From the cell containing the given text, extract its center point as (x, y) coordinate. 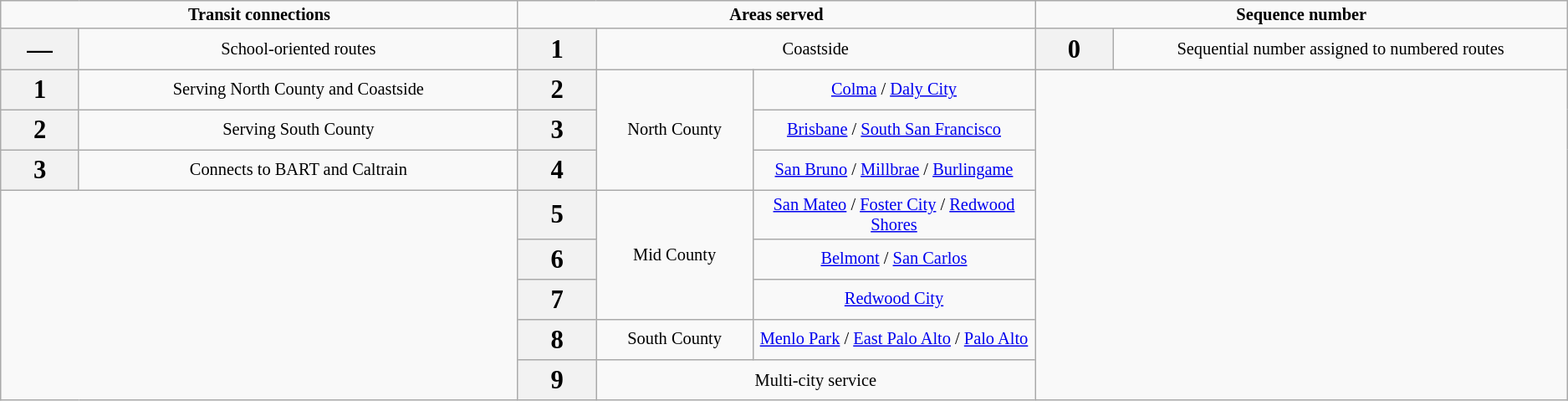
Sequential number assigned to numbered routes (1341, 49)
— (40, 49)
Multi-city service (816, 379)
School-oriented routes (298, 49)
Sequence number (1301, 14)
5 (557, 214)
South County (674, 339)
Colma / Daly City (893, 89)
Mid County (674, 254)
Areas served (776, 14)
San Mateo / Foster City / Redwood Shores (893, 214)
7 (557, 299)
Connects to BART and Caltrain (298, 170)
Belmont / San Carlos (893, 259)
Transit connections (259, 14)
4 (557, 170)
8 (557, 339)
0 (1075, 49)
Serving South County (298, 129)
Brisbane / South San Francisco (893, 129)
Serving North County and Coastside (298, 89)
Menlo Park / East Palo Alto / Palo Alto (893, 339)
6 (557, 259)
San Bruno / Millbrae / Burlingame (893, 170)
Redwood City (893, 299)
Coastside (816, 49)
9 (557, 379)
North County (674, 129)
